Scan for the cell matching the given text and deliver its (x, y) coordinate at center. 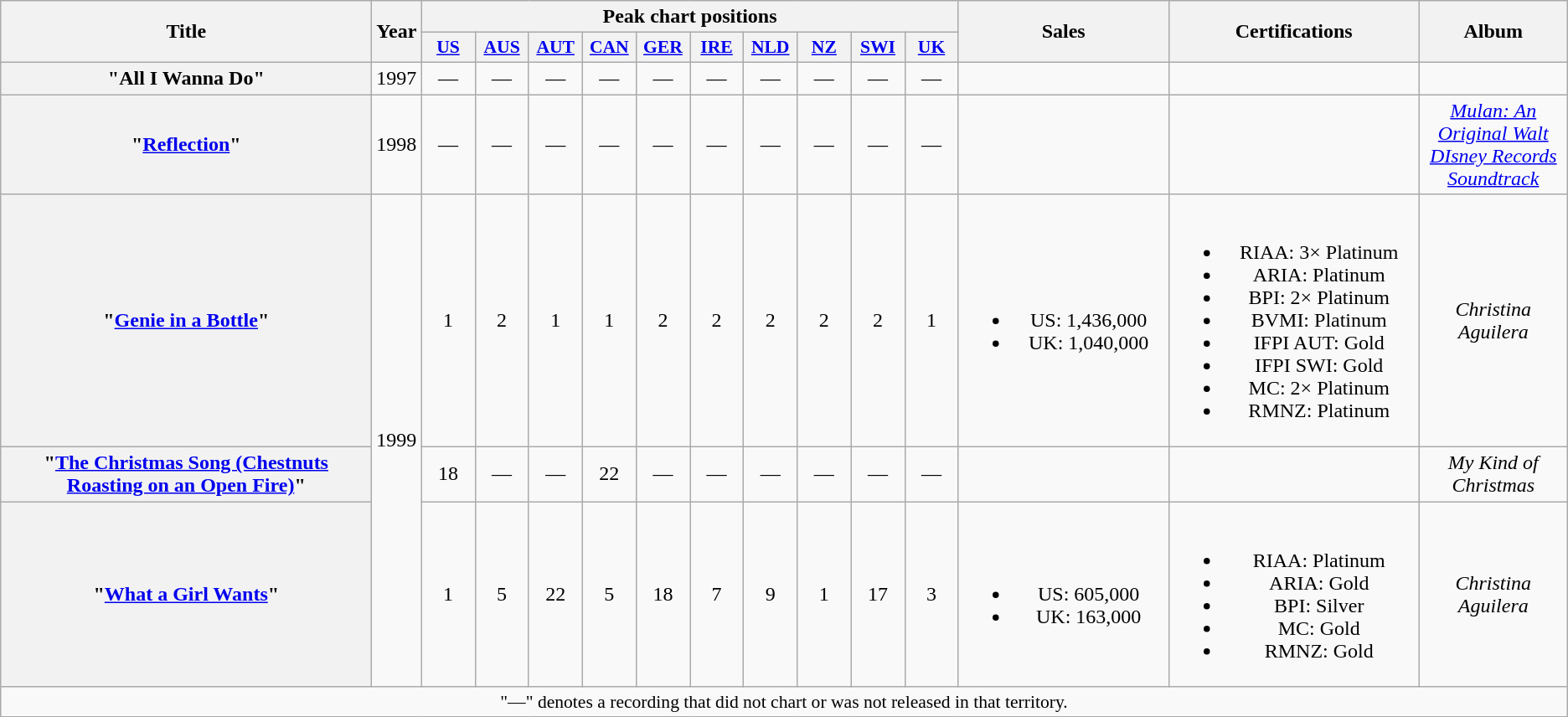
US: 605,000UK: 163,000 (1064, 595)
"What a Girl Wants" (186, 595)
Album (1493, 32)
NLD (771, 48)
NZ (824, 48)
1999 (397, 441)
SWI (878, 48)
CAN (609, 48)
AUT (555, 48)
3 (931, 595)
"The Christmas Song (Chestnuts Roasting on an Open Fire)" (186, 474)
17 (878, 595)
UK (931, 48)
US: 1,436,000UK: 1,040,000 (1064, 321)
1997 (397, 78)
1998 (397, 144)
"Genie in a Bottle" (186, 321)
"All I Wanna Do" (186, 78)
"—" denotes a recording that did not chart or was not released in that territory. (784, 702)
GER (663, 48)
US (448, 48)
Title (186, 32)
RIAA: PlatinumARIA: GoldBPI: SilverMC: GoldRMNZ: Gold (1293, 595)
7 (717, 595)
RIAA: 3× PlatinumARIA: PlatinumBPI: 2× PlatinumBVMI: PlatinumIFPI AUT: GoldIFPI SWI: GoldMC: 2× PlatinumRMNZ: Platinum (1293, 321)
Year (397, 32)
"Reflection" (186, 144)
Sales (1064, 32)
Mulan: An Original Walt DIsney Records Soundtrack (1493, 144)
Peak chart positions (690, 17)
My Kind of Christmas (1493, 474)
IRE (717, 48)
AUS (502, 48)
9 (771, 595)
Certifications (1293, 32)
